Determine the [X, Y] coordinate at the center of the cell enclosing the given text.  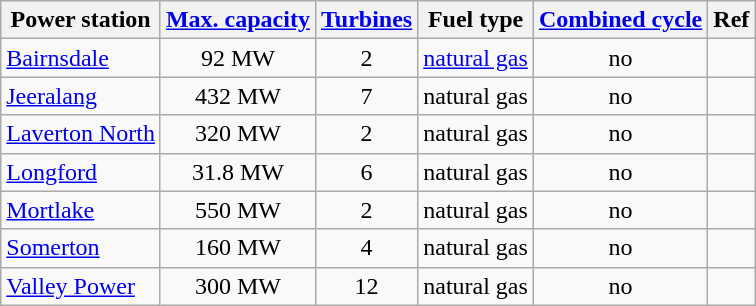
320 MW [238, 134]
Laverton North [81, 134]
432 MW [238, 96]
Valley Power [81, 286]
Mortlake [81, 210]
Jeeralang [81, 96]
550 MW [238, 210]
Bairnsdale [81, 58]
Max. capacity [238, 20]
Power station [81, 20]
Fuel type [476, 20]
Turbines [366, 20]
Combined cycle [620, 20]
Somerton [81, 248]
7 [366, 96]
Longford [81, 172]
6 [366, 172]
12 [366, 286]
92 MW [238, 58]
160 MW [238, 248]
Ref [732, 20]
31.8 MW [238, 172]
300 MW [238, 286]
4 [366, 248]
